Pinpoint the cell where the given text exists, returning its (x, y) midpoint coordinate. 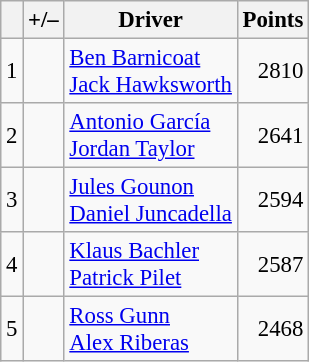
Ben Barnicoat Jack Hawksworth (150, 72)
2587 (272, 264)
2594 (272, 200)
1 (12, 72)
+/– (44, 20)
2810 (272, 72)
2641 (272, 136)
Antonio García Jordan Taylor (150, 136)
Driver (150, 20)
5 (12, 330)
Jules Gounon Daniel Juncadella (150, 200)
Ross Gunn Alex Riberas (150, 330)
2 (12, 136)
4 (12, 264)
Points (272, 20)
Klaus Bachler Patrick Pilet (150, 264)
2468 (272, 330)
3 (12, 200)
